Find where the given text appears and provide that cell's center as [X, Y] coordinate. 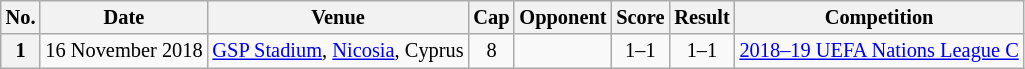
Cap [492, 17]
Result [702, 17]
1 [21, 51]
8 [492, 51]
Competition [880, 17]
Score [640, 17]
16 November 2018 [124, 51]
2018–19 UEFA Nations League C [880, 51]
No. [21, 17]
GSP Stadium, Nicosia, Cyprus [338, 51]
Opponent [562, 17]
Venue [338, 17]
Date [124, 17]
